Determine the (X, Y) coordinate at the center of the cell enclosing the given text.  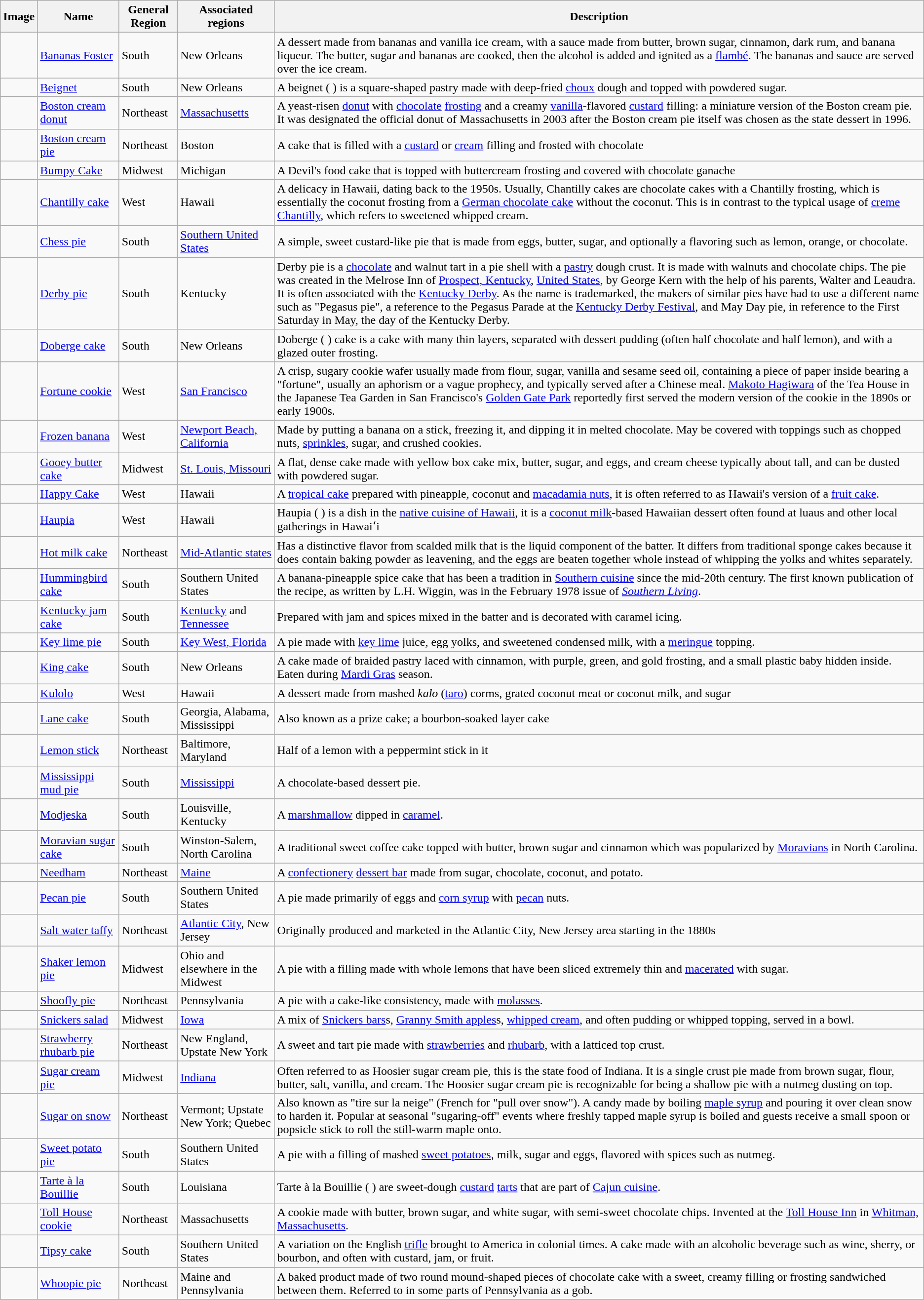
Indiana (226, 1077)
Chantilly cake (78, 202)
Half of a lemon with a peppermint stick in it (599, 750)
Fortune cookie (78, 391)
Mississippi mud pie (78, 783)
Winston-Salem, North Carolina (226, 847)
Georgia, Alabama, Mississippi (226, 719)
Baltimore, Maryland (226, 750)
Key lime pie (78, 642)
Kentucky jam cake (78, 616)
Happy Cake (78, 494)
Associated regions (226, 17)
Shaker lemon pie (78, 969)
Description (599, 17)
Bananas Foster (78, 55)
Tipsy cake (78, 1251)
Pecan pie (78, 898)
A pie made with key lime juice, egg yolks, and sweetened condensed milk, with a meringue topping. (599, 642)
Michigan (226, 170)
Newport Beach, California (226, 436)
Atlantic City, New Jersey (226, 930)
A Devil's food cake that is topped with buttercream frosting and covered with chocolate ganache (599, 170)
Needham (78, 872)
A pie with a filling of mashed sweet potatoes, milk, sugar and eggs, flavored with spices such as nutmeg. (599, 1154)
Also known as a prize cake; a bourbon-soaked layer cake (599, 719)
A cake that is filled with a custard or cream filling and frosted with chocolate (599, 145)
A chocolate-based dessert pie. (599, 783)
Pennsylvania (226, 1001)
Mississippi (226, 783)
A sweet and tart pie made with strawberries and rhubarb, with a latticed top crust. (599, 1045)
St. Louis, Missouri (226, 468)
Lane cake (78, 719)
A simple, sweet custard-like pie that is made from eggs, butter, sugar, and optionally a flavoring such as lemon, orange, or chocolate. (599, 241)
A beignet ( ) is a square-shaped pastry made with deep-fried choux dough and topped with powdered sugar. (599, 87)
Kentucky and Tennessee (226, 616)
Name (78, 17)
Whoopie pie (78, 1284)
Maine (226, 872)
Moravian sugar cake (78, 847)
Image (19, 17)
Sugar cream pie (78, 1077)
Kulolo (78, 693)
Mid-Atlantic states (226, 552)
Frozen banana (78, 436)
Salt water taffy (78, 930)
A confectionery dessert bar made from sugar, chocolate, coconut, and potato. (599, 872)
Toll House cookie (78, 1220)
Ohio and elsewhere in the Midwest (226, 969)
Lemon stick (78, 750)
Modjeska (78, 815)
A pie with a cake-like consistency, made with molasses. (599, 1001)
A marshmallow dipped in caramel. (599, 815)
Louisville, Kentucky (226, 815)
Sugar on snow (78, 1116)
Strawberry rhubarb pie (78, 1045)
Hot milk cake (78, 552)
Chess pie (78, 241)
Maine and Pennsylvania (226, 1284)
Boston cream donut (78, 113)
Kentucky (226, 293)
Sweet potato pie (78, 1154)
A traditional sweet coffee cake topped with butter, brown sugar and cinnamon which was popularized by Moravians in North Carolina. (599, 847)
King cake (78, 668)
A tropical cake prepared with pineapple, coconut and macadamia nuts, it is often referred to as Hawaii's version of a fruit cake. (599, 494)
General Region (148, 17)
Doberge cake (78, 346)
Boston cream pie (78, 145)
Gooey butter cake (78, 468)
San Francisco (226, 391)
Shoofly pie (78, 1001)
Bumpy Cake (78, 170)
Beignet (78, 87)
Tarte à la Bouillie ( ) are sweet-dough custard tarts that are part of Cajun cuisine. (599, 1187)
Louisiana (226, 1187)
A pie with a filling made with whole lemons that have been sliced extremely thin and macerated with sugar. (599, 969)
Derby pie (78, 293)
Tarte à la Bouillie (78, 1187)
Vermont; Upstate New York; Quebec (226, 1116)
Prepared with jam and spices mixed in the batter and is decorated with caramel icing. (599, 616)
New England, Upstate New York (226, 1045)
A cookie made with butter, brown sugar, and white sugar, with semi-sweet chocolate chips. Invented at the Toll House Inn in Whitman, Massachusetts. (599, 1220)
Originally produced and marketed in the Atlantic City, New Jersey area starting in the 1880s (599, 930)
Snickers salad (78, 1020)
A mix of Snickers barss, Granny Smith appless, whipped cream, and often pudding or whipped topping, served in a bowl. (599, 1020)
A dessert made from mashed kalo (taro) corms, grated coconut meat or coconut milk, and sugar (599, 693)
Key West, Florida (226, 642)
Boston (226, 145)
A pie made primarily of eggs and corn syrup with pecan nuts. (599, 898)
Haupia (78, 520)
Hummingbird cake (78, 585)
Iowa (226, 1020)
